Find where the given text appears and provide that cell's center as [x, y] coordinate. 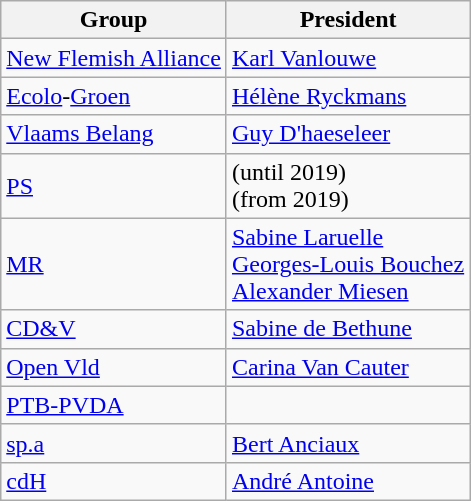
Bert Anciaux [348, 443]
PS [114, 186]
CD&V [114, 329]
Sabine LaruelleGeorges-Louis Bouchez Alexander Miesen [348, 264]
Group [114, 20]
Guy D'haeseleer [348, 134]
André Antoine [348, 481]
Hélène Ryckmans [348, 96]
sp.a [114, 443]
Open Vld [114, 367]
Ecolo-Groen [114, 96]
Karl Vanlouwe [348, 58]
Vlaams Belang [114, 134]
cdH [114, 481]
New Flemish Alliance [114, 58]
PTB-PVDA [114, 405]
Sabine de Bethune [348, 329]
(until 2019) (from 2019) [348, 186]
MR [114, 264]
President [348, 20]
Carina Van Cauter [348, 367]
